Pinpoint the cell where the given text exists, returning its [x, y] midpoint coordinate. 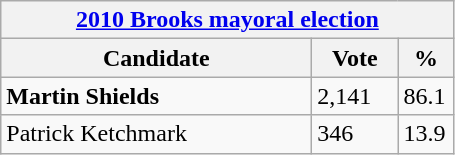
Patrick Ketchmark [156, 134]
2,141 [355, 96]
Vote [355, 58]
Martin Shields [156, 96]
Candidate [156, 58]
2010 Brooks mayoral election [228, 20]
% [426, 58]
346 [355, 134]
86.1 [426, 96]
13.9 [426, 134]
